Return (x, y) of the center of cell containing provided text 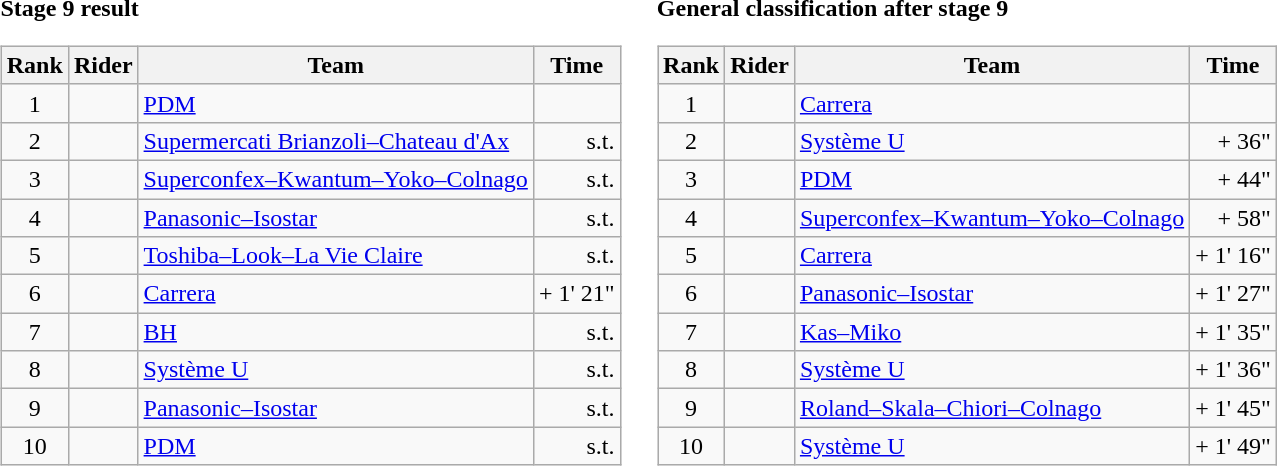
+ 1' 21" (576, 294)
Kas–Miko (992, 332)
+ 44" (1234, 179)
+ 1' 27" (1234, 294)
Supermercati Brianzoli–Chateau d'Ax (336, 141)
+ 1' 35" (1234, 332)
+ 1' 36" (1234, 370)
+ 1' 16" (1234, 256)
+ 1' 49" (1234, 446)
+ 1' 45" (1234, 408)
+ 58" (1234, 217)
BH (336, 332)
Roland–Skala–Chiori–Colnago (992, 408)
+ 36" (1234, 141)
Toshiba–Look–La Vie Claire (336, 256)
